Return the [X, Y] coordinate for the center point of the cell that contains the specified text.  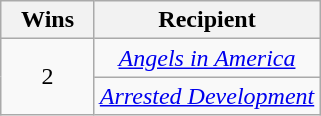
Recipient [206, 20]
Wins [48, 20]
Angels in America [206, 58]
Arrested Development [206, 96]
2 [48, 77]
